Return the (x, y) coordinate for the center point of the cell that contains the specified text.  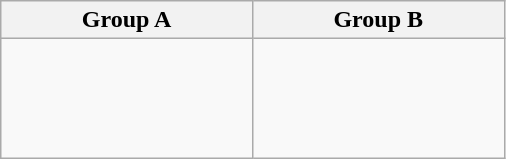
Group B (378, 20)
Group A (127, 20)
